Determine the [x, y] coordinate at the center of the cell enclosing the given text.  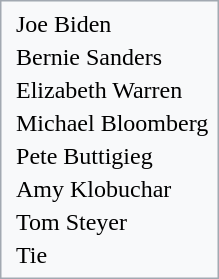
Amy Klobuchar [112, 189]
Joe Biden [112, 24]
Pete Buttigieg [112, 156]
Elizabeth Warren [112, 90]
Bernie Sanders [112, 57]
Michael Bloomberg [112, 123]
Tom Steyer [112, 222]
Tie [112, 255]
